Provide the (x, y) coordinate of the cell's center where the given text is located.  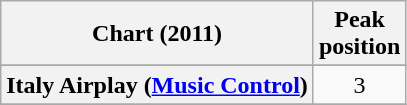
3 (359, 85)
Chart (2011) (158, 34)
Peakposition (359, 34)
Italy Airplay (Music Control) (158, 85)
